Find where the given text appears and provide that cell's center as [x, y] coordinate. 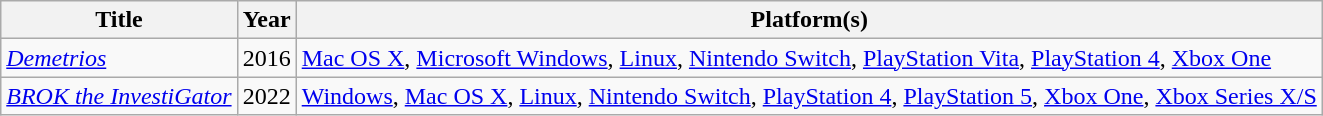
BROK the InvestiGator [119, 96]
Platform(s) [809, 20]
2016 [266, 58]
Title [119, 20]
Year [266, 20]
Mac OS X, Microsoft Windows, Linux, Nintendo Switch, PlayStation Vita, PlayStation 4, Xbox One [809, 58]
Windows, Mac OS X, Linux, Nintendo Switch, PlayStation 4, PlayStation 5, Xbox One, Xbox Series X/S [809, 96]
Demetrios [119, 58]
2022 [266, 96]
